Search for the cell housing the specified text and yield its (X, Y) center coordinate. 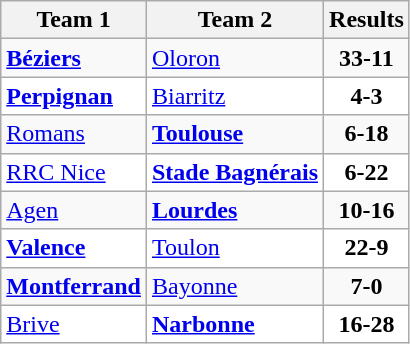
Oloron (234, 58)
RRC Nice (74, 172)
Agen (74, 210)
Brive (74, 324)
10-16 (367, 210)
Bayonne (234, 286)
Montferrand (74, 286)
6-18 (367, 134)
Narbonne (234, 324)
Toulon (234, 248)
Béziers (74, 58)
Results (367, 20)
Valence (74, 248)
Biarritz (234, 96)
Romans (74, 134)
33-11 (367, 58)
16-28 (367, 324)
Team 1 (74, 20)
4-3 (367, 96)
6-22 (367, 172)
Toulouse (234, 134)
22-9 (367, 248)
Lourdes (234, 210)
Perpignan (74, 96)
Team 2 (234, 20)
Stade Bagnérais (234, 172)
7-0 (367, 286)
